Find where the given text appears and provide that cell's center as [x, y] coordinate. 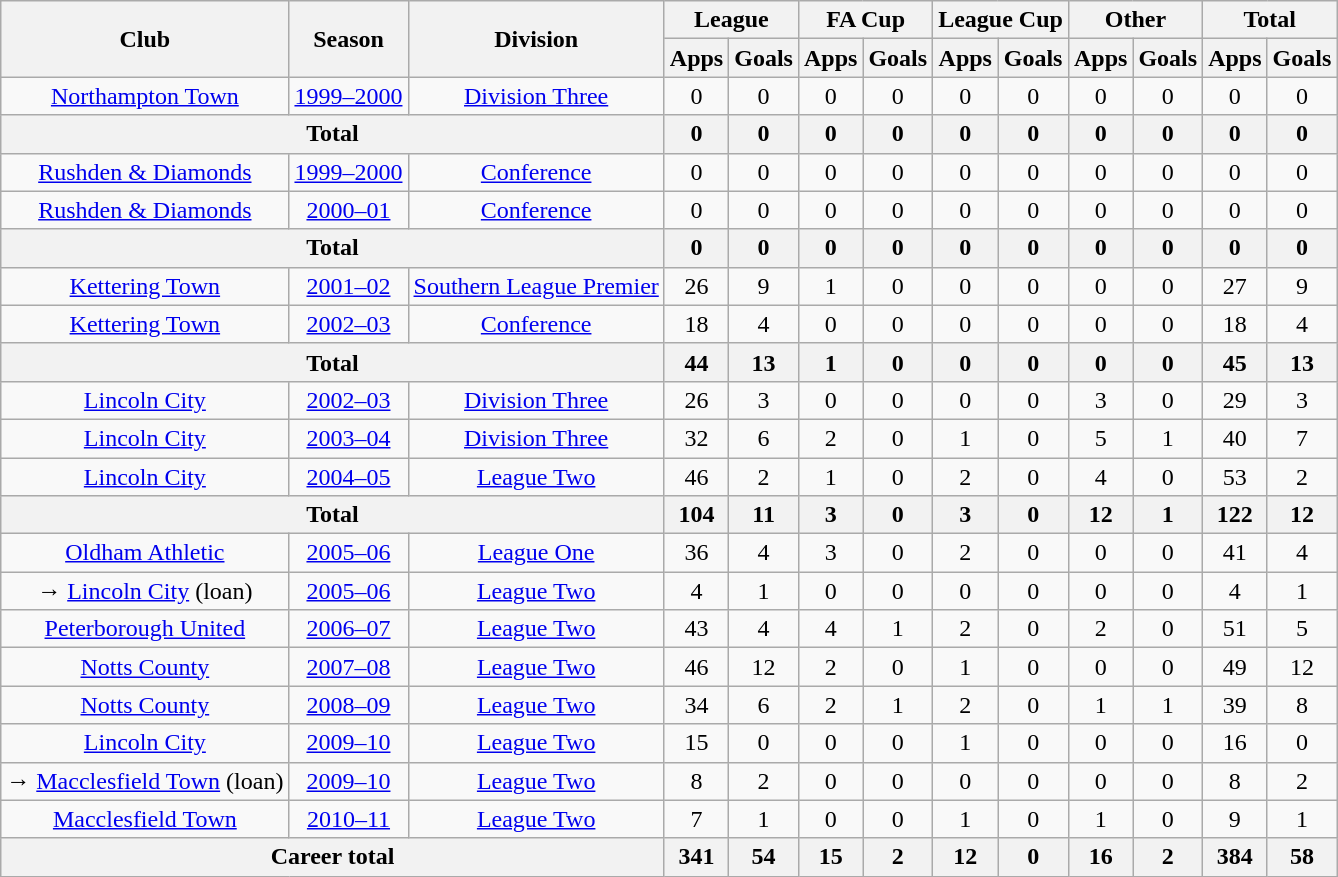
Career total [333, 857]
32 [696, 438]
→ Lincoln City (loan) [145, 591]
49 [1235, 667]
104 [696, 515]
51 [1235, 629]
39 [1235, 705]
Club [145, 39]
Oldham Athletic [145, 553]
29 [1235, 400]
Peterborough United [145, 629]
341 [696, 857]
384 [1235, 857]
2000–01 [348, 210]
122 [1235, 515]
League Cup [1001, 20]
2003–04 [348, 438]
11 [764, 515]
Division [536, 39]
44 [696, 362]
Other [1135, 20]
→ Macclesfield Town (loan) [145, 781]
2008–09 [348, 705]
League [731, 20]
34 [696, 705]
58 [1302, 857]
Northampton Town [145, 96]
FA Cup [865, 20]
2007–08 [348, 667]
2010–11 [348, 819]
45 [1235, 362]
Southern League Premier [536, 286]
Season [348, 39]
54 [764, 857]
Macclesfield Town [145, 819]
53 [1235, 477]
League One [536, 553]
41 [1235, 553]
2004–05 [348, 477]
2001–02 [348, 286]
36 [696, 553]
40 [1235, 438]
27 [1235, 286]
2006–07 [348, 629]
43 [696, 629]
